Extract the [X, Y] coordinate from the center of the cell holding the provided text.  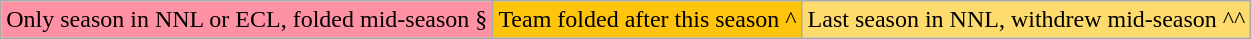
Team folded after this season ^ [648, 20]
Only season in NNL or ECL, folded mid-season § [247, 20]
Last season in NNL, withdrew mid-season ^^ [1026, 20]
